Return [X, Y] of the center of cell containing provided text 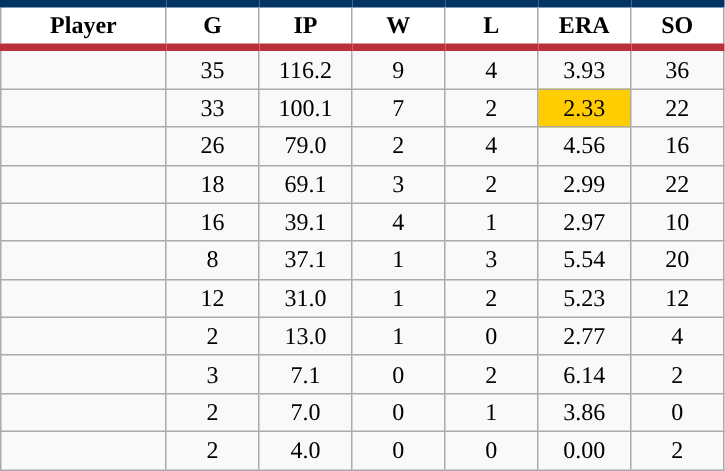
IP [306, 26]
Player [84, 26]
69.1 [306, 184]
36 [678, 68]
5.23 [584, 298]
7.1 [306, 374]
5.54 [584, 260]
6.14 [584, 374]
7.0 [306, 412]
26 [212, 146]
2.33 [584, 108]
79.0 [306, 146]
33 [212, 108]
3.86 [584, 412]
20 [678, 260]
L [492, 26]
116.2 [306, 68]
9 [398, 68]
2.99 [584, 184]
2.77 [584, 336]
13.0 [306, 336]
ERA [584, 26]
18 [212, 184]
37.1 [306, 260]
31.0 [306, 298]
4.56 [584, 146]
35 [212, 68]
0.00 [584, 450]
100.1 [306, 108]
2.97 [584, 222]
3.93 [584, 68]
4.0 [306, 450]
G [212, 26]
W [398, 26]
7 [398, 108]
39.1 [306, 222]
8 [212, 260]
10 [678, 222]
SO [678, 26]
